Find where the given text appears and provide that cell's center as (X, Y) coordinate. 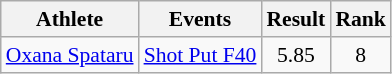
8 (360, 55)
5.85 (296, 55)
Athlete (70, 19)
Oxana Spataru (70, 55)
Result (296, 19)
Events (200, 19)
Rank (360, 19)
Shot Put F40 (200, 55)
